Pinpoint the cell where the given text exists, returning its [X, Y] midpoint coordinate. 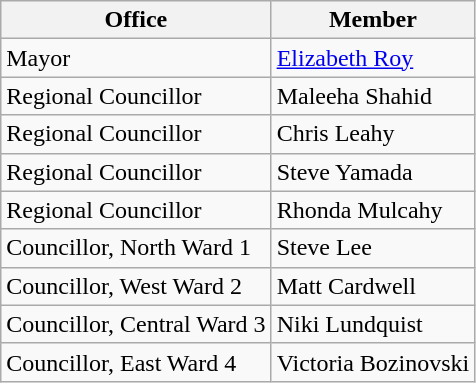
Councillor, West Ward 2 [136, 286]
Maleeha Shahid [373, 96]
Office [136, 20]
Chris Leahy [373, 134]
Elizabeth Roy [373, 58]
Member [373, 20]
Mayor [136, 58]
Rhonda Mulcahy [373, 210]
Niki Lundquist [373, 324]
Councillor, Central Ward 3 [136, 324]
Councillor, East Ward 4 [136, 362]
Councillor, North Ward 1 [136, 248]
Victoria Bozinovski [373, 362]
Steve Lee [373, 248]
Steve Yamada [373, 172]
Matt Cardwell [373, 286]
